Return the (x, y) coordinate for the center point of the cell that contains the specified text.  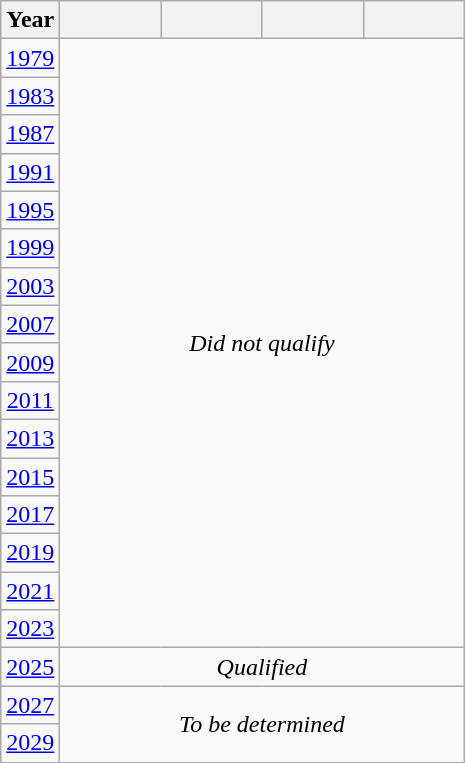
1987 (30, 134)
2019 (30, 553)
2013 (30, 438)
2023 (30, 629)
2007 (30, 324)
1995 (30, 210)
Year (30, 20)
2003 (30, 286)
2029 (30, 743)
1999 (30, 248)
2015 (30, 477)
2009 (30, 362)
To be determined (262, 724)
2021 (30, 591)
2017 (30, 515)
1991 (30, 172)
2011 (30, 400)
Qualified (262, 667)
1979 (30, 58)
2025 (30, 667)
Did not qualify (262, 344)
1983 (30, 96)
2027 (30, 705)
